For the text-containing cell, return its midpoint in (x, y) coordinate format. 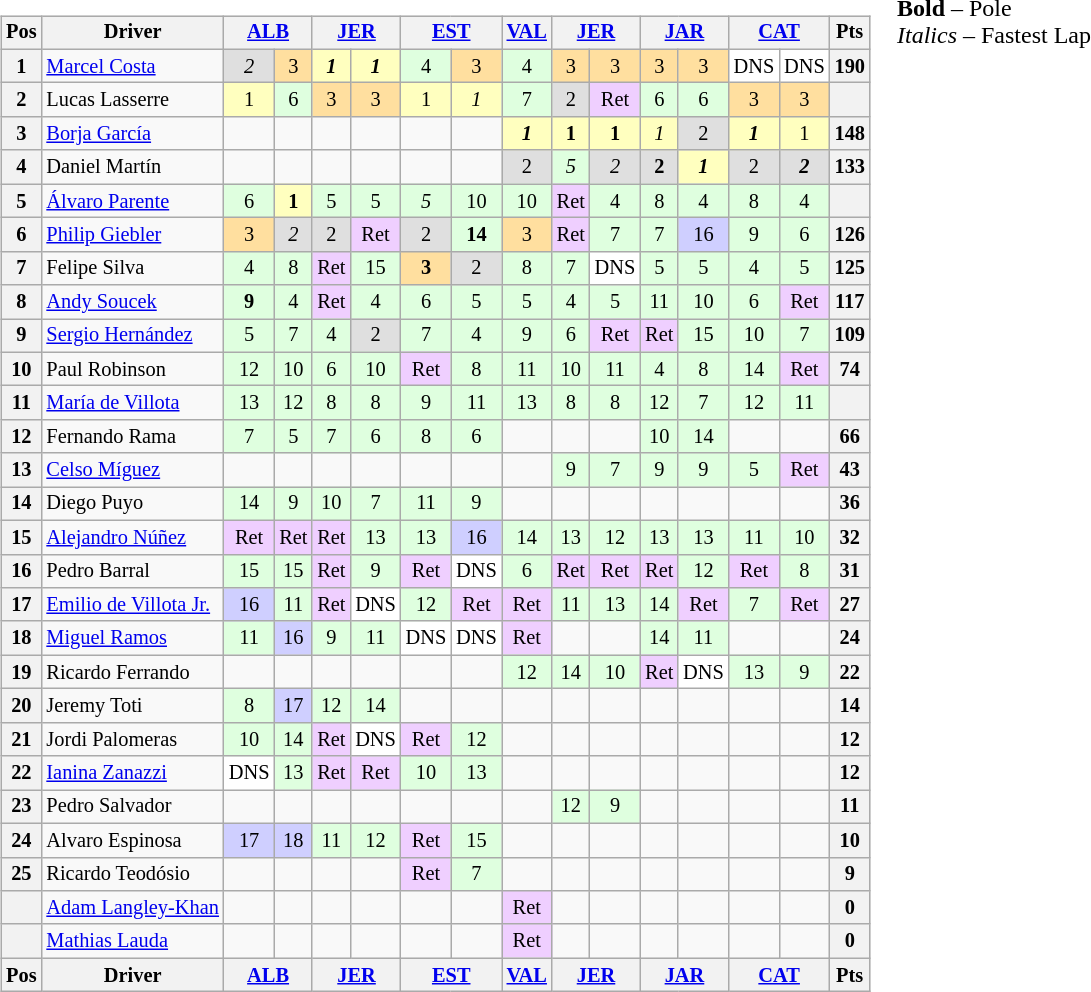
Sergio Hernández (132, 336)
117 (850, 302)
27 (850, 605)
43 (850, 470)
190 (850, 66)
66 (850, 437)
125 (850, 268)
148 (850, 134)
Pedro Salvador (132, 807)
Miguel Ramos (132, 638)
32 (850, 537)
Lucas Lasserre (132, 100)
Ricardo Teodósio (132, 874)
Jeremy Toti (132, 706)
Adam Langley-Khan (132, 908)
Emilio de Villota Jr. (132, 605)
Mathias Lauda (132, 941)
Alvaro Espinosa (132, 840)
Ianina Zanazzi (132, 773)
Celso Míguez (132, 470)
31 (850, 571)
109 (850, 336)
Álvaro Parente (132, 201)
Alejandro Núñez (132, 537)
Pedro Barral (132, 571)
20 (21, 706)
23 (21, 807)
Jordi Palomeras (132, 739)
36 (850, 504)
Philip Giebler (132, 235)
133 (850, 167)
126 (850, 235)
Marcel Costa (132, 66)
Felipe Silva (132, 268)
Daniel Martín (132, 167)
Ricardo Ferrando (132, 672)
74 (850, 369)
21 (21, 739)
19 (21, 672)
25 (21, 874)
Diego Puyo (132, 504)
María de Villota (132, 403)
Borja García (132, 134)
Andy Soucek (132, 302)
Paul Robinson (132, 369)
Fernando Rama (132, 437)
